Return the [X, Y] coordinate for the center point of the cell that contains the specified text.  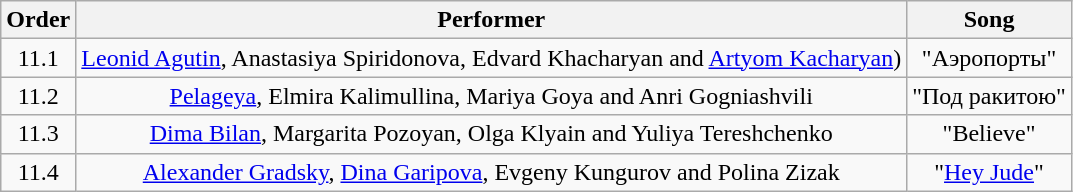
Alexander Gradsky, Dina Garipova, Evgeny Kungurov and Polina Zizak [492, 172]
11.2 [38, 96]
Pelageya, Elmira Kalimullina, Mariya Goya and Anri Gogniashvili [492, 96]
Order [38, 20]
Leonid Agutin, Anastasiya Spiridonova, Edvard Khacharyan and Artyom Kacharyan) [492, 58]
"Аэропорты" [990, 58]
Dima Bilan, Margarita Pozoyan, Olga Klyain and Yuliya Tereshchenko [492, 134]
11.4 [38, 172]
11.3 [38, 134]
Song [990, 20]
"Hey Jude" [990, 172]
Performer [492, 20]
11.1 [38, 58]
"Believe" [990, 134]
"Под ракитою" [990, 96]
